Determine the (X, Y) coordinate at the center of the cell enclosing the given text.  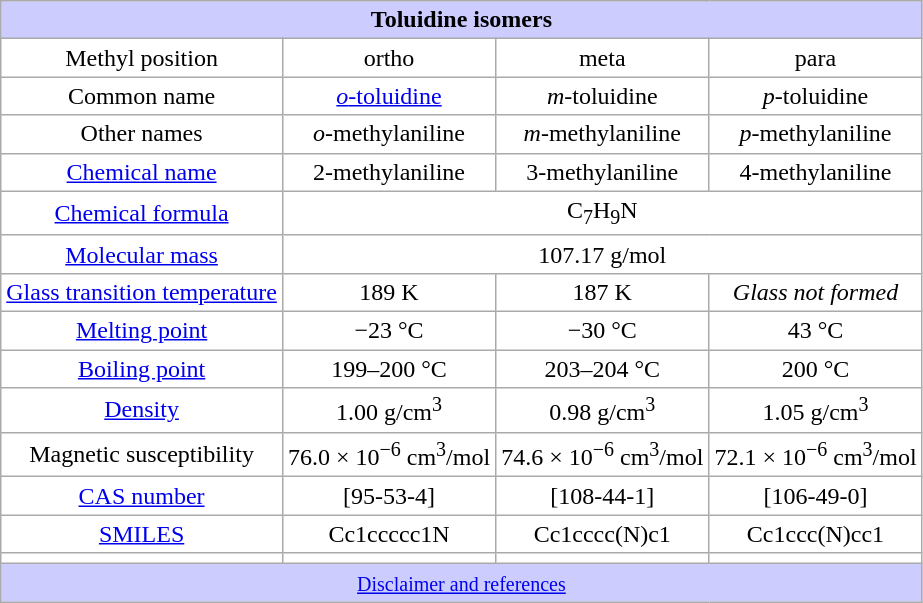
Cc1cccc(N)c1 (602, 534)
107.17 g/mol (602, 254)
meta (602, 58)
[106-49-0] (816, 496)
SMILES (142, 534)
2-methylaniline (388, 172)
−23 °C (388, 331)
Glass transition temperature (142, 292)
1.05 g/cm3 (816, 410)
Cc1ccc(N)cc1 (816, 534)
Magnetic susceptibility (142, 454)
Melting point (142, 331)
m-toluidine (602, 96)
[108-44-1] (602, 496)
m-methylaniline (602, 134)
o-toluidine (388, 96)
−30 °C (602, 331)
200 °C (816, 369)
203–204 °C (602, 369)
Chemical formula (142, 213)
0.98 g/cm3 (602, 410)
72.1 × 10−6 cm3/mol (816, 454)
p-toluidine (816, 96)
[95-53-4] (388, 496)
1.00 g/cm3 (388, 410)
para (816, 58)
74.6 × 10−6 cm3/mol (602, 454)
Chemical name (142, 172)
199–200 °C (388, 369)
C7H9N (602, 213)
Disclaimer and references (462, 583)
189 K (388, 292)
Common name (142, 96)
76.0 × 10−6 cm3/mol (388, 454)
Boiling point (142, 369)
Toluidine isomers (462, 20)
43 °C (816, 331)
3-methylaniline (602, 172)
p-methylaniline (816, 134)
Cc1ccccc1N (388, 534)
o-methylaniline (388, 134)
Molecular mass (142, 254)
Glass not formed (816, 292)
Methyl position (142, 58)
ortho (388, 58)
187 K (602, 292)
Other names (142, 134)
Density (142, 410)
4-methylaniline (816, 172)
CAS number (142, 496)
